Locate the cell with the specified text and output its [X, Y] center coordinate. 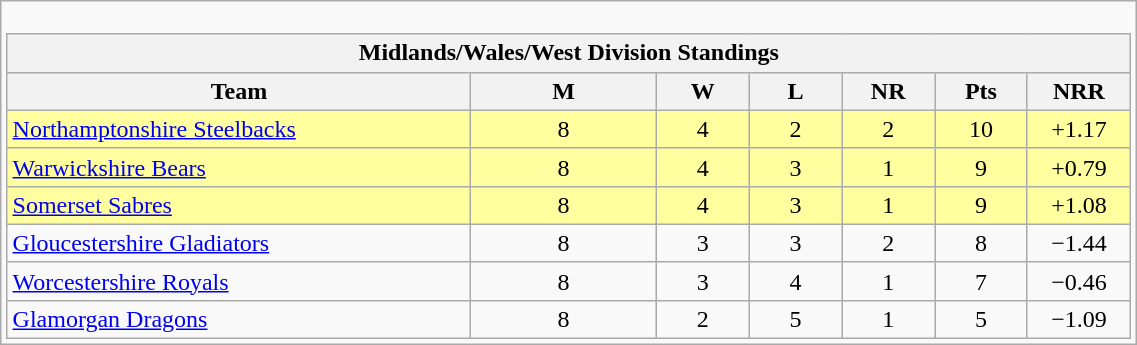
Pts [982, 91]
Warwickshire Bears [239, 167]
NRR [1078, 91]
W [702, 91]
M [564, 91]
+1.08 [1078, 205]
L [796, 91]
Midlands/Wales/West Division Standings [569, 53]
Worcestershire Royals [239, 281]
−1.09 [1078, 319]
−0.46 [1078, 281]
+1.17 [1078, 129]
NR [888, 91]
10 [982, 129]
−1.44 [1078, 243]
+0.79 [1078, 167]
Gloucestershire Gladiators [239, 243]
Northamptonshire Steelbacks [239, 129]
Team [239, 91]
Glamorgan Dragons [239, 319]
Somerset Sabres [239, 205]
7 [982, 281]
